Return (x, y) of the center of cell containing provided text 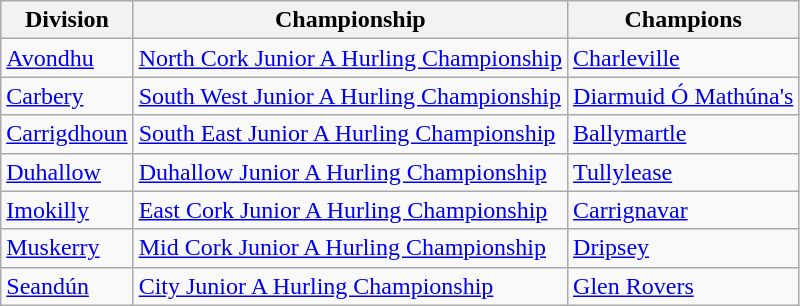
Charleville (684, 58)
Carbery (67, 96)
Diarmuid Ó Mathúna's (684, 96)
Avondhu (67, 58)
Duhallow Junior A Hurling Championship (350, 172)
North Cork Junior A Hurling Championship (350, 58)
Ballymartle (684, 134)
Carrignavar (684, 210)
Dripsey (684, 248)
Seandún (67, 286)
Duhallow (67, 172)
Imokilly (67, 210)
South West Junior A Hurling Championship (350, 96)
Mid Cork Junior A Hurling Championship (350, 248)
Champions (684, 20)
Tullylease (684, 172)
Championship (350, 20)
Division (67, 20)
South East Junior A Hurling Championship (350, 134)
Carrigdhoun (67, 134)
Muskerry (67, 248)
Glen Rovers (684, 286)
East Cork Junior A Hurling Championship (350, 210)
City Junior A Hurling Championship (350, 286)
